For the text-containing cell, return its midpoint in (X, Y) coordinate format. 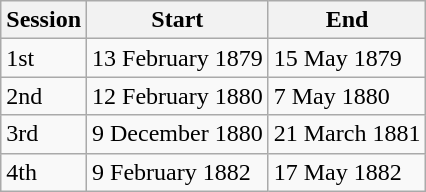
9 February 1882 (178, 172)
Start (178, 20)
Session (44, 20)
17 May 1882 (347, 172)
1st (44, 58)
9 December 1880 (178, 134)
3rd (44, 134)
End (347, 20)
21 March 1881 (347, 134)
2nd (44, 96)
13 February 1879 (178, 58)
7 May 1880 (347, 96)
4th (44, 172)
12 February 1880 (178, 96)
15 May 1879 (347, 58)
